Find where the given text appears and provide that cell's center as [X, Y] coordinate. 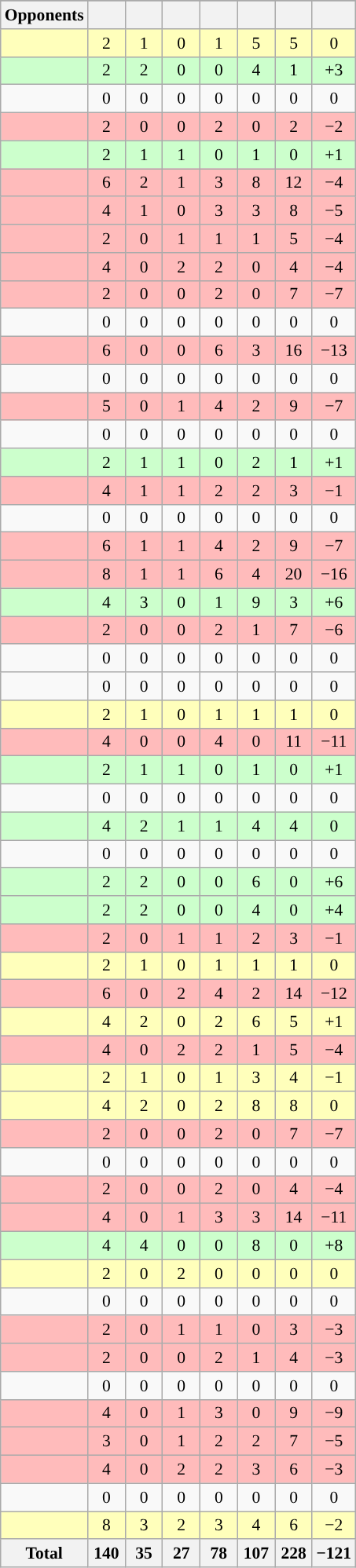
−13 [333, 351]
35 [144, 1554]
107 [256, 1554]
−6 [333, 630]
+3 [333, 71]
Total [44, 1554]
16 [294, 351]
−12 [333, 994]
−16 [333, 575]
+8 [333, 1246]
+4 [333, 910]
Opponents [44, 15]
12 [294, 183]
−121 [333, 1554]
20 [294, 575]
140 [107, 1554]
78 [219, 1554]
11 [294, 742]
−9 [333, 1413]
27 [182, 1554]
228 [294, 1554]
